Capture the cell that displays the provided text and extract its (X, Y) central coordinate. 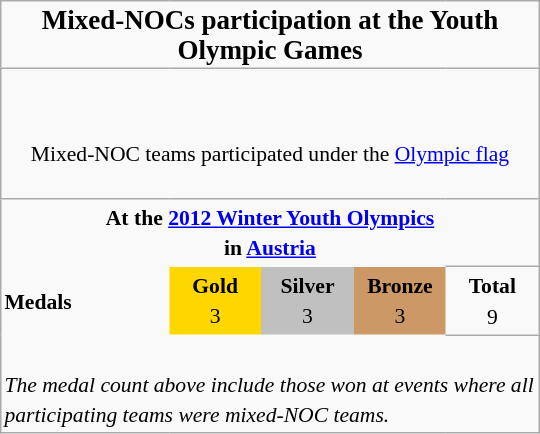
Total9 (492, 301)
Gold3 (215, 301)
Medals (85, 301)
At the 2012 Winter Youth Olympicsin Austria (270, 233)
Mixed-NOCs participation at the Youth Olympic Games (270, 35)
Bronze3 (400, 301)
The medal count above include those won at events where all participating teams were mixed-NOC teams. (270, 384)
Silver3 (307, 301)
